Find where the given text appears and provide that cell's center as (X, Y) coordinate. 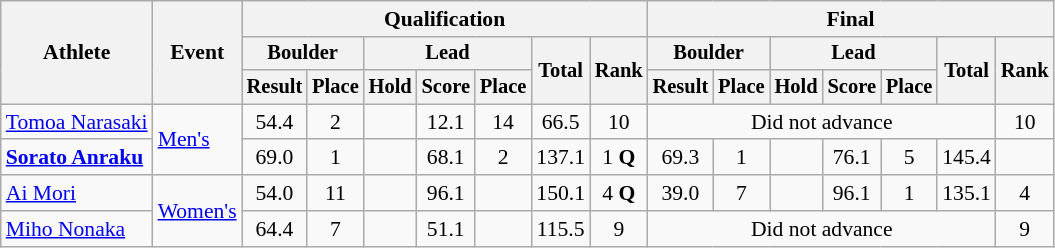
68.1 (446, 158)
39.0 (681, 193)
4 Q (619, 193)
135.1 (966, 193)
145.4 (966, 158)
54.4 (275, 122)
Athlete (77, 52)
5 (909, 158)
1 Q (619, 158)
Sorato Anraku (77, 158)
69.3 (681, 158)
4 (1025, 193)
150.1 (560, 193)
Tomoa Narasaki (77, 122)
54.0 (275, 193)
Women's (198, 210)
Men's (198, 140)
76.1 (852, 158)
14 (503, 122)
137.1 (560, 158)
69.0 (275, 158)
Final (851, 19)
11 (335, 193)
Ai Mori (77, 193)
66.5 (560, 122)
Miho Nonaka (77, 229)
51.1 (446, 229)
12.1 (446, 122)
Qualification (445, 19)
115.5 (560, 229)
64.4 (275, 229)
Event (198, 52)
